Find where the given text appears and provide that cell's center as (X, Y) coordinate. 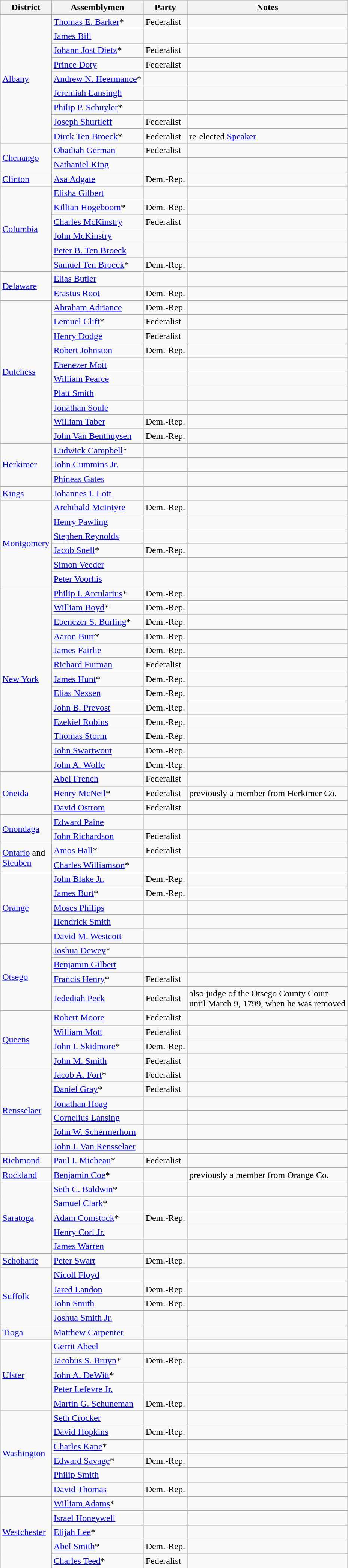
Jonathan Soule (98, 407)
Johann Jost Dietz* (98, 50)
previously a member from Herkimer Co. (267, 793)
Peter B. Ten Broeck (98, 250)
James Bill (98, 36)
Washington (26, 1454)
Oneida (26, 793)
Jacob A. Fort* (98, 1075)
Benjamin Gilbert (98, 965)
Ulster (26, 1375)
Ebenezer Mott (98, 365)
Henry McNeil* (98, 793)
James Fairlie (98, 651)
Elijah Lee* (98, 1532)
Ebenezer S. Burling* (98, 622)
Tioga (26, 1332)
Robert Moore (98, 1018)
Matthew Carpenter (98, 1332)
Thomas E. Barker* (98, 22)
Saratoga (26, 1218)
Aaron Burr* (98, 636)
Joseph Shurtleff (98, 122)
Philip P. Schuyler* (98, 107)
John W. Schermerhorn (98, 1132)
Queens (26, 1039)
Ezekiel Robins (98, 722)
Henry Pawling (98, 522)
Moses Philips (98, 908)
Henry Dodge (98, 336)
New York (26, 679)
Suffolk (26, 1296)
Otsego (26, 977)
Abel French (98, 779)
Simon Veeder (98, 565)
David Hopkins (98, 1432)
Orange (26, 908)
Israel Honeywell (98, 1518)
William Adams* (98, 1503)
John I. Van Rensselaer (98, 1146)
John A. DeWitt* (98, 1375)
David M. Westcott (98, 936)
Kings (26, 493)
Peter Voorhis (98, 579)
Richmond (26, 1161)
Ontario and Steuben (26, 857)
David Ostrom (98, 807)
Jared Landon (98, 1289)
Adam Comstock* (98, 1218)
John Smith (98, 1303)
Martin G. Schuneman (98, 1404)
Prince Doty (98, 65)
Robert Johnston (98, 350)
Party (165, 8)
Samuel Ten Broeck* (98, 265)
Amos Hall* (98, 850)
John Cummins Jr. (98, 465)
Jacob Snell* (98, 550)
Hendrick Smith (98, 922)
previously a member from Orange Co. (267, 1175)
Andrew N. Heermance* (98, 79)
Charles Teed* (98, 1560)
Abel Smith* (98, 1546)
Seth Crocker (98, 1418)
William Pearce (98, 379)
Samuel Clark* (98, 1203)
Columbia (26, 229)
Philip I. Arcularius* (98, 593)
John Richardson (98, 836)
District (26, 8)
Notes (267, 8)
Stephen Reynolds (98, 536)
Daniel Gray* (98, 1089)
Phineas Gates (98, 479)
David Thomas (98, 1489)
Archibald McIntyre (98, 508)
Richard Furman (98, 665)
John Swartwout (98, 750)
Schoharie (26, 1261)
Peter Lefevre Jr. (98, 1389)
Elias Nexsen (98, 693)
Westchester (26, 1532)
Elisha Gilbert (98, 193)
Cornelius Lansing (98, 1118)
Jonathan Hoag (98, 1103)
William Mott (98, 1032)
Joshua Smith Jr. (98, 1318)
Jacobus S. Bruyn* (98, 1361)
Elias Butler (98, 279)
Nathaniel King (98, 164)
Philip Smith (98, 1475)
Jeremiah Lansingh (98, 93)
Rockland (26, 1175)
Charles Kane* (98, 1446)
John McKinstry (98, 236)
John M. Smith (98, 1060)
Montgomery (26, 543)
also judge of the Otsego County Court until March 9, 1799, when he was removed (267, 999)
Edward Paine (98, 822)
Charles Williamson* (98, 865)
Delaware (26, 286)
John Van Benthuysen (98, 436)
Nicoll Floyd (98, 1275)
James Hunt* (98, 679)
Ludwick Campbell* (98, 450)
William Boyd* (98, 607)
Rensselaer (26, 1110)
Onondaga (26, 829)
Peter Swart (98, 1261)
Clinton (26, 179)
William Taber (98, 422)
Platt Smith (98, 393)
John Blake Jr. (98, 879)
John I. Skidmore* (98, 1046)
Charles McKinstry (98, 222)
Erastus Root (98, 293)
Abraham Adriance (98, 307)
Dirck Ten Broeck* (98, 136)
Henry Corl Jr. (98, 1232)
Chenango (26, 157)
Herkimer (26, 465)
Seth C. Baldwin* (98, 1189)
Francis Henry* (98, 979)
Paul I. Micheau* (98, 1161)
Lemuel Clift* (98, 322)
Edward Savage* (98, 1461)
John B. Prevost (98, 708)
Asa Adgate (98, 179)
Joshua Dewey* (98, 950)
Albany (26, 79)
James Burt* (98, 893)
Obadiah German (98, 150)
Benjamin Coe* (98, 1175)
Dutchess (26, 372)
Gerrit Abeel (98, 1347)
Thomas Storm (98, 736)
Johannes I. Lott (98, 493)
James Warren (98, 1246)
Jedediah Peck (98, 999)
re-elected Speaker (267, 136)
Killian Hogeboom* (98, 208)
Assemblymen (98, 8)
John A. Wolfe (98, 765)
